Find where the given text appears and provide that cell's center as (x, y) coordinate. 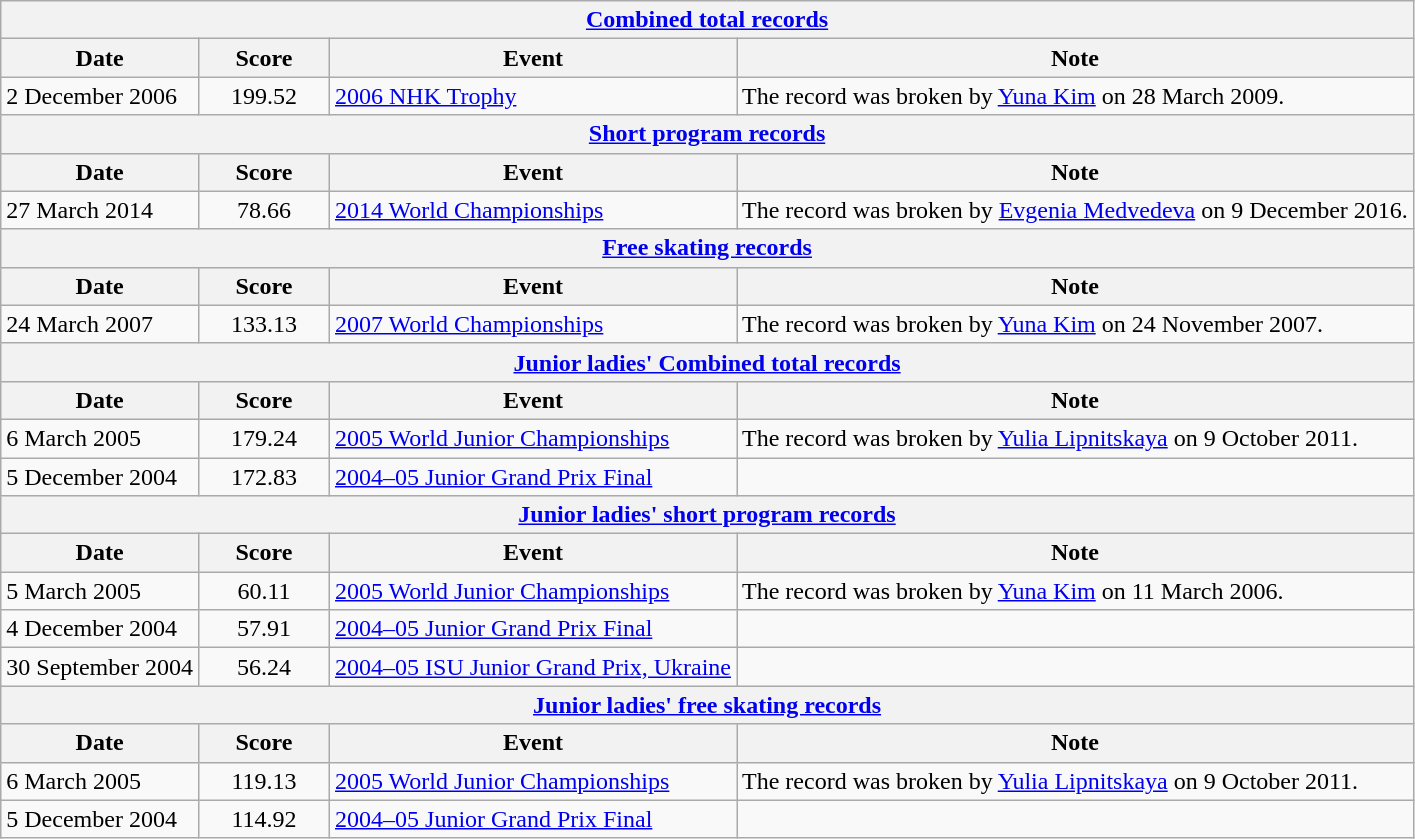
56.24 (264, 667)
199.52 (264, 96)
27 March 2014 (100, 210)
78.66 (264, 210)
114.92 (264, 819)
Junior ladies' Combined total records (708, 362)
The record was broken by Yuna Kim on 28 March 2009. (1076, 96)
2007 World Championships (534, 324)
Junior ladies' free skating records (708, 705)
30 September 2004 (100, 667)
2014 World Championships (534, 210)
Free skating records (708, 248)
133.13 (264, 324)
172.83 (264, 477)
119.13 (264, 781)
Short program records (708, 134)
The record was broken by Yuna Kim on 24 November 2007. (1076, 324)
2006 NHK Trophy (534, 96)
Junior ladies' short program records (708, 515)
4 December 2004 (100, 629)
179.24 (264, 438)
2 December 2006 (100, 96)
60.11 (264, 591)
57.91 (264, 629)
Combined total records (708, 20)
5 March 2005 (100, 591)
24 March 2007 (100, 324)
The record was broken by Evgenia Medvedeva on 9 December 2016. (1076, 210)
The record was broken by Yuna Kim on 11 March 2006. (1076, 591)
2004–05 ISU Junior Grand Prix, Ukraine (534, 667)
